For the text-containing cell, return its midpoint in [x, y] coordinate format. 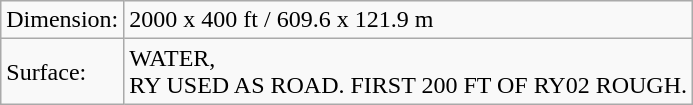
2000 x 400 ft / 609.6 x 121.9 m [408, 20]
WATER,RY USED AS ROAD. FIRST 200 FT OF RY02 ROUGH. [408, 72]
Surface: [62, 72]
Dimension: [62, 20]
